Search for the cell housing the specified text and yield its (x, y) center coordinate. 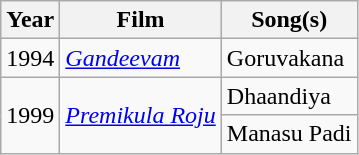
Song(s) (289, 20)
Premikula Roju (140, 115)
Dhaandiya (289, 96)
1994 (30, 58)
Film (140, 20)
1999 (30, 115)
Manasu Padi (289, 134)
Goruvakana (289, 58)
Year (30, 20)
Gandeevam (140, 58)
